Search for the cell housing the specified text and yield its [X, Y] center coordinate. 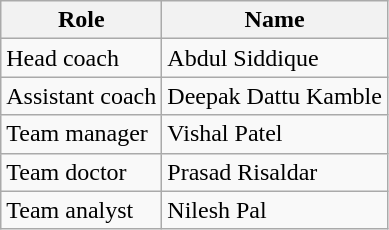
Team doctor [82, 172]
Role [82, 20]
Nilesh Pal [275, 210]
Team analyst [82, 210]
Abdul Siddique [275, 58]
Vishal Patel [275, 134]
Deepak Dattu Kamble [275, 96]
Team manager [82, 134]
Name [275, 20]
Head coach [82, 58]
Prasad Risaldar [275, 172]
Assistant coach [82, 96]
